Extract the (x, y) coordinate from the center of the cell holding the provided text.  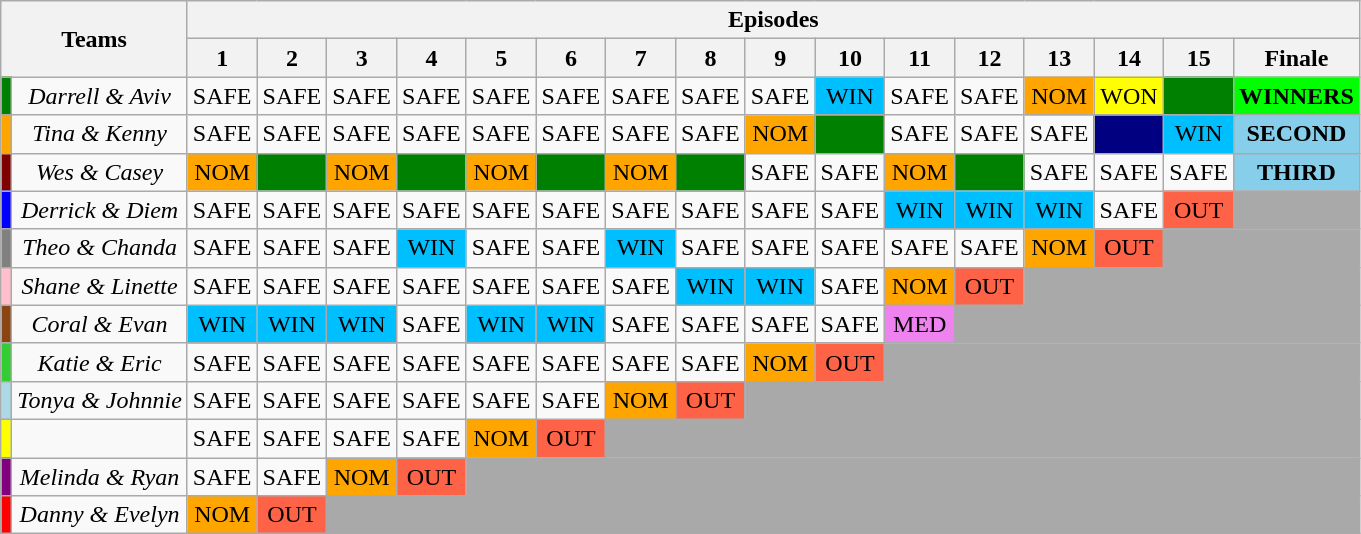
13 (1059, 58)
Teams (94, 39)
Tonya & Johnnie (100, 400)
Finale (1297, 58)
14 (1129, 58)
15 (1199, 58)
Shane & Linette (100, 286)
Danny & Evelyn (100, 515)
Darrell & Aviv (100, 96)
2 (292, 58)
7 (641, 58)
Tina & Kenny (100, 134)
Melinda & Ryan (100, 477)
THIRD (1297, 172)
6 (571, 58)
Wes & Casey (100, 172)
5 (501, 58)
Theo & Chanda (100, 248)
9 (780, 58)
Derrick & Diem (100, 210)
12 (990, 58)
Katie & Eric (100, 362)
WINNERS (1297, 96)
WON (1129, 96)
SECOND (1297, 134)
Coral & Evan (100, 324)
MED (920, 324)
1 (222, 58)
8 (711, 58)
10 (850, 58)
11 (920, 58)
Episodes (773, 20)
3 (362, 58)
4 (432, 58)
